Return the [x, y] coordinate for the center point of the cell that contains the specified text.  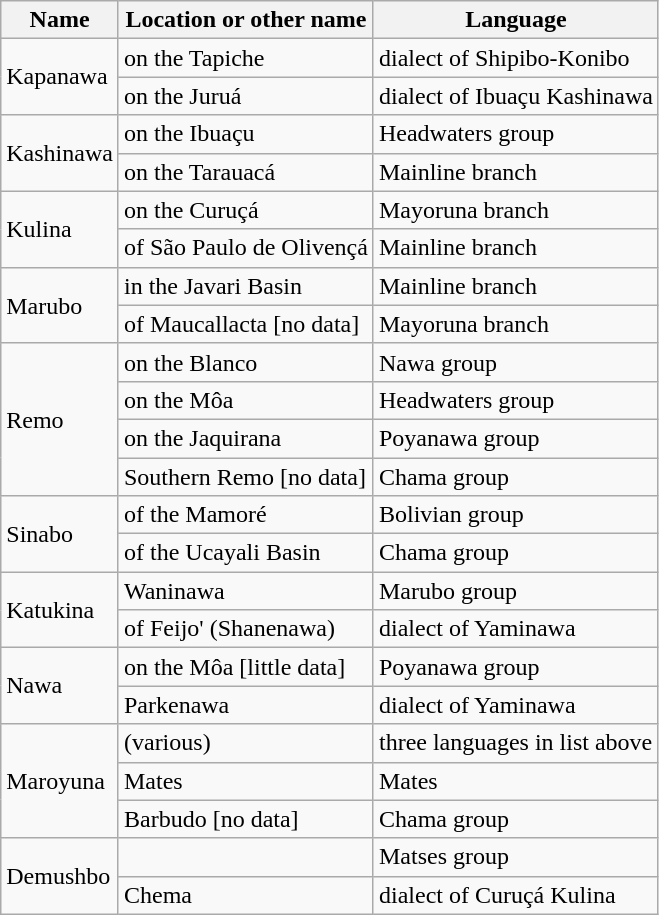
Marubo group [516, 591]
on the Jaquirana [246, 438]
Remo [60, 419]
of São Paulo de Olivençá [246, 248]
Matses group [516, 857]
Waninawa [246, 591]
three languages in list above [516, 743]
Parkenawa [246, 705]
(various) [246, 743]
Kulina [60, 229]
Nawa group [516, 362]
on the Môa [little data] [246, 667]
Demushbo [60, 876]
on the Ibuaçu [246, 134]
Nawa [60, 686]
of Feijo' (Shanenawa) [246, 629]
Maroyuna [60, 781]
on the Curuçá [246, 210]
on the Tapiche [246, 58]
Bolivian group [516, 515]
Kapanawa [60, 77]
Location or other name [246, 20]
Language [516, 20]
dialect of Shipibo-Konibo [516, 58]
Marubo [60, 305]
dialect of Ibuaçu Kashinawa [516, 96]
Katukina [60, 610]
Barbudo [no data] [246, 819]
dialect of Curuçá Kulina [516, 895]
Name [60, 20]
of the Mamoré [246, 515]
Sinabo [60, 534]
of Maucallacta [no data] [246, 324]
Chema [246, 895]
Kashinawa [60, 153]
of the Ucayali Basin [246, 553]
on the Tarauacá [246, 172]
on the Juruá [246, 96]
on the Môa [246, 400]
on the Blanco [246, 362]
Southern Remo [no data] [246, 477]
in the Javari Basin [246, 286]
